Find where the given text appears and provide that cell's center as (X, Y) coordinate. 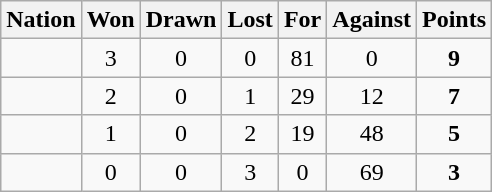
19 (302, 134)
Nation (41, 20)
5 (454, 134)
7 (454, 96)
9 (454, 58)
81 (302, 58)
For (302, 20)
69 (372, 172)
Won (110, 20)
29 (302, 96)
Against (372, 20)
Lost (250, 20)
48 (372, 134)
Points (454, 20)
12 (372, 96)
Drawn (181, 20)
